Detect which cell encompasses the target text, then output its (x, y) center coordinate. 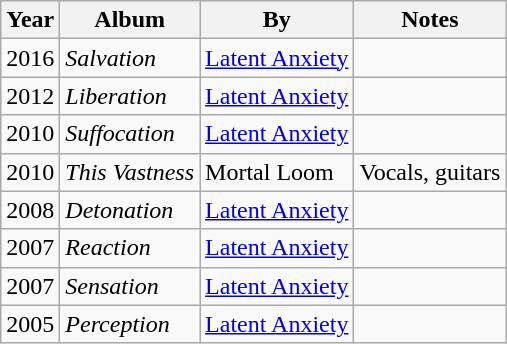
Vocals, guitars (430, 172)
2016 (30, 58)
Liberation (130, 96)
2005 (30, 324)
Perception (130, 324)
2012 (30, 96)
Year (30, 20)
Album (130, 20)
Salvation (130, 58)
Suffocation (130, 134)
This Vastness (130, 172)
Detonation (130, 210)
Notes (430, 20)
Sensation (130, 286)
Reaction (130, 248)
By (277, 20)
Mortal Loom (277, 172)
2008 (30, 210)
